Return [x, y] of the center of cell containing provided text 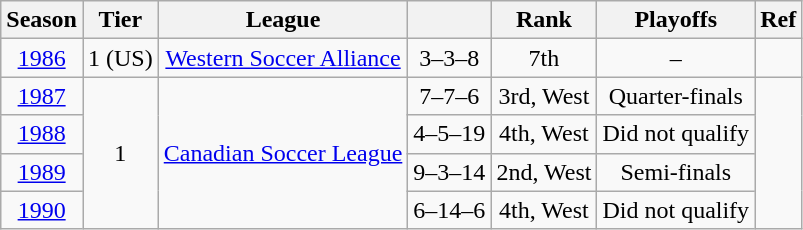
3rd, West [544, 96]
1 (US) [120, 58]
Playoffs [676, 20]
Tier [120, 20]
Canadian Soccer League [283, 153]
1990 [42, 210]
4–5–19 [450, 134]
League [283, 20]
1 [120, 153]
Ref [778, 20]
1986 [42, 58]
Semi-finals [676, 172]
1989 [42, 172]
6–14–6 [450, 210]
3–3–8 [450, 58]
– [676, 58]
7–7–6 [450, 96]
7th [544, 58]
1988 [42, 134]
Rank [544, 20]
2nd, West [544, 172]
Season [42, 20]
9–3–14 [450, 172]
1987 [42, 96]
Western Soccer Alliance [283, 58]
Quarter-finals [676, 96]
